Pinpoint the cell where the given text exists, returning its (X, Y) midpoint coordinate. 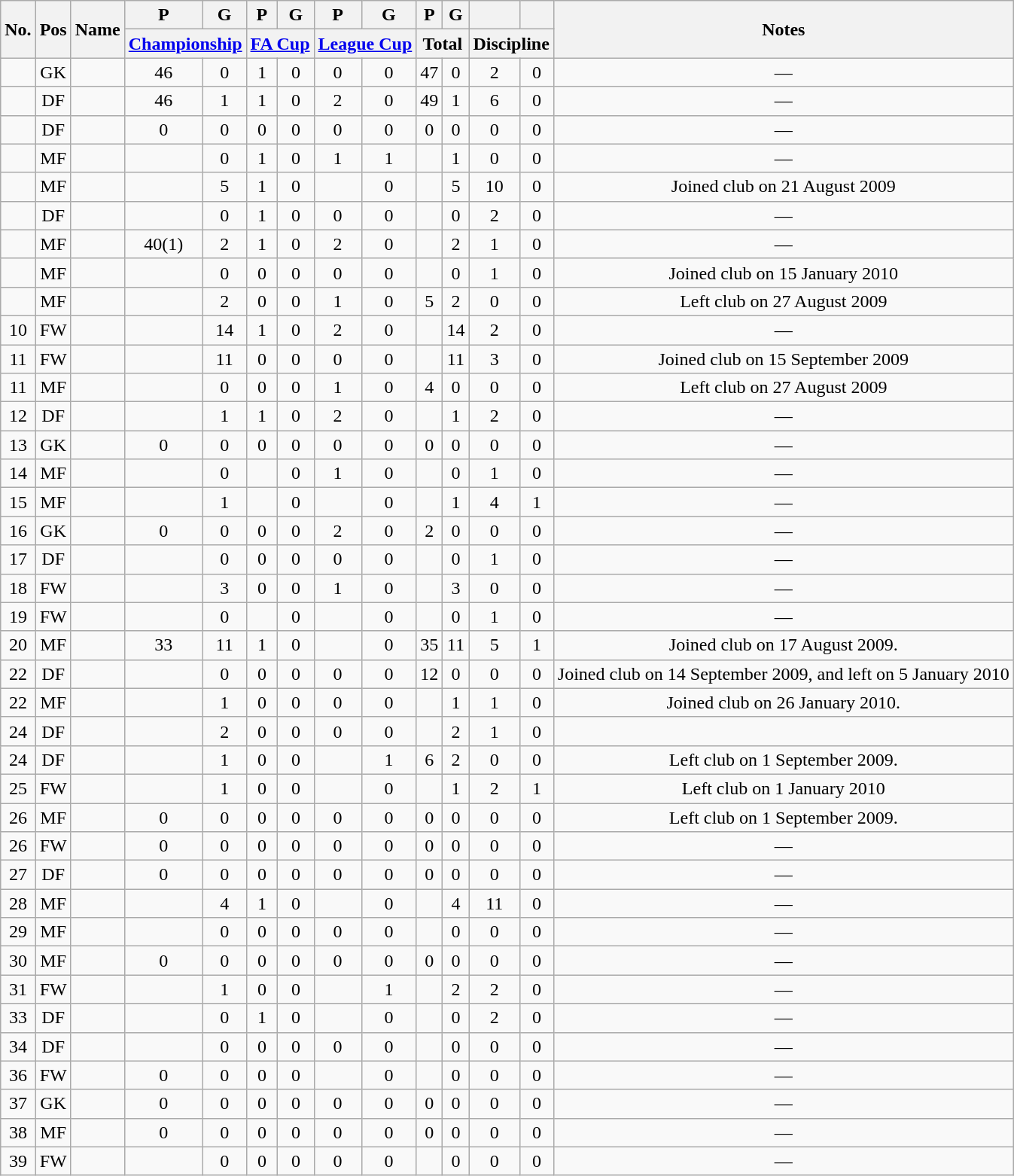
17 (18, 559)
Left club on 1 January 2010 (783, 788)
Joined club on 15 September 2009 (783, 359)
15 (18, 502)
Championship (185, 44)
25 (18, 788)
No. (18, 29)
19 (18, 617)
39 (18, 1161)
Discipline (511, 44)
20 (18, 645)
FA Cup (280, 44)
34 (18, 1047)
13 (18, 445)
Joined club on 14 September 2009, and left on 5 January 2010 (783, 674)
Name (98, 29)
16 (18, 531)
Pos (53, 29)
49 (429, 101)
29 (18, 932)
37 (18, 1104)
18 (18, 588)
30 (18, 961)
31 (18, 989)
Total (443, 44)
Joined club on 15 January 2010 (783, 273)
Joined club on 17 August 2009. (783, 645)
27 (18, 875)
38 (18, 1132)
Joined club on 26 January 2010. (783, 702)
47 (429, 72)
League Cup (365, 44)
Notes (783, 29)
36 (18, 1075)
40(1) (163, 244)
28 (18, 903)
Joined club on 21 August 2009 (783, 187)
35 (429, 645)
